Output the [x, y] coordinate of the center of the cell containing the given text.  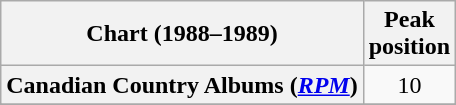
Canadian Country Albums (RPM) [182, 85]
10 [409, 85]
Peak position [409, 34]
Chart (1988–1989) [182, 34]
